For the text-containing cell, return its midpoint in (X, Y) coordinate format. 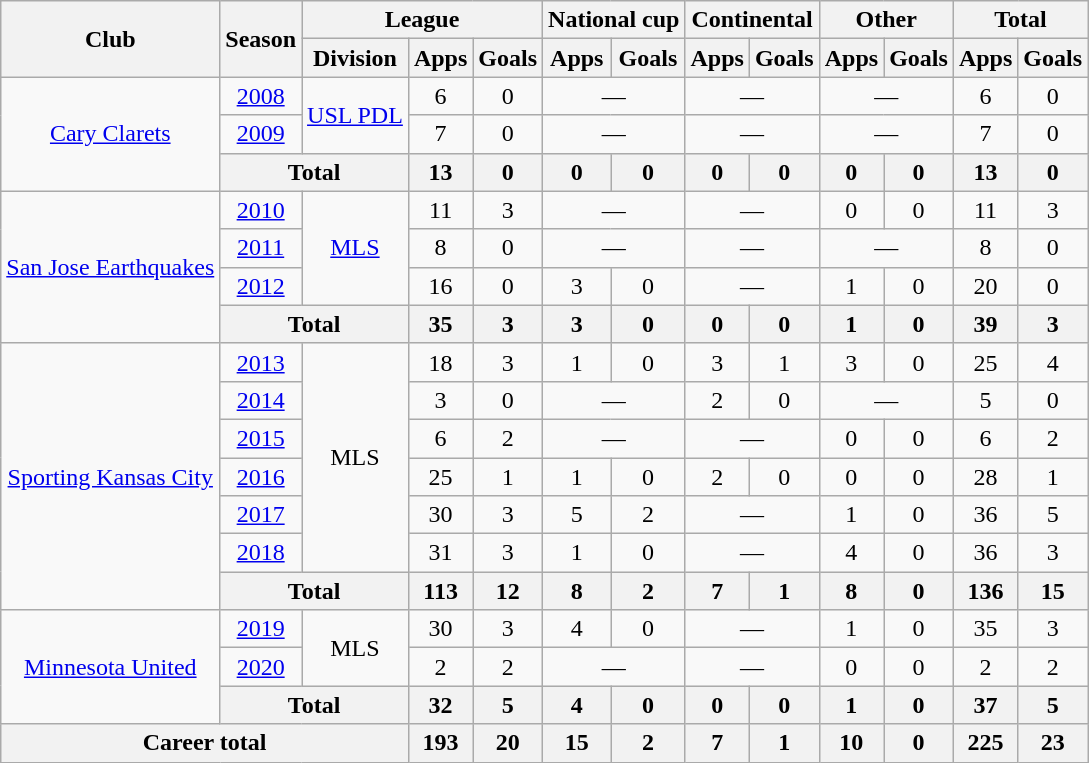
USL PDL (356, 115)
2008 (261, 96)
32 (440, 705)
31 (440, 553)
San Jose Earthquakes (110, 267)
2011 (261, 248)
Continental (752, 20)
10 (851, 743)
Cary Clarets (110, 134)
2010 (261, 210)
Club (110, 39)
16 (440, 286)
193 (440, 743)
2018 (261, 553)
National cup (614, 20)
Division (356, 58)
2015 (261, 438)
League (422, 20)
Sporting Kansas City (110, 476)
2012 (261, 286)
Minnesota United (110, 667)
Season (261, 39)
39 (985, 324)
28 (985, 477)
37 (985, 705)
113 (440, 591)
12 (508, 591)
2020 (261, 667)
136 (985, 591)
23 (1053, 743)
2009 (261, 134)
18 (440, 362)
2017 (261, 515)
2014 (261, 400)
2016 (261, 477)
225 (985, 743)
2013 (261, 362)
2019 (261, 629)
Career total (205, 743)
Other (886, 20)
